Locate the cell with the specified text and output its (X, Y) center coordinate. 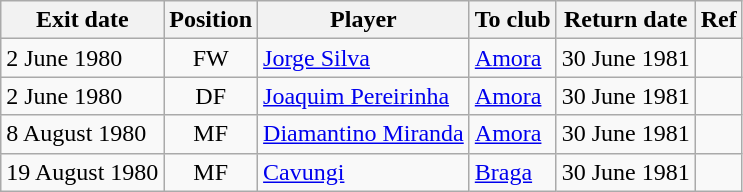
Joaquim Pereirinha (364, 96)
Ref (718, 20)
Diamantino Miranda (364, 134)
To club (512, 20)
DF (211, 96)
Cavungi (364, 172)
8 August 1980 (82, 134)
Player (364, 20)
Exit date (82, 20)
FW (211, 58)
Jorge Silva (364, 58)
19 August 1980 (82, 172)
Braga (512, 172)
Return date (626, 20)
Position (211, 20)
